Output the (x, y) coordinate of the center of the cell containing the given text.  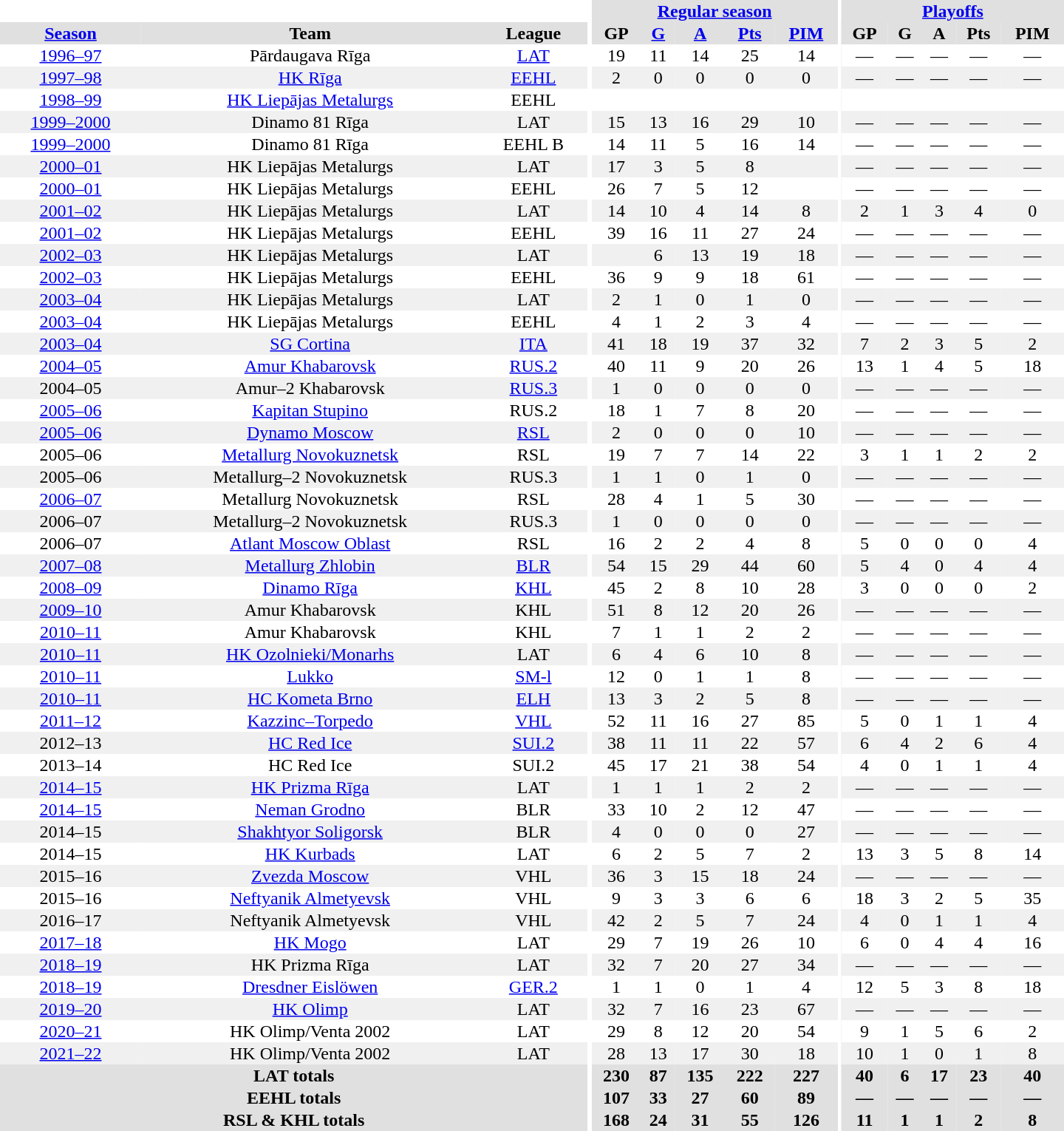
ITA (533, 344)
Amur–2 Khabarovsk (310, 388)
SM-l (533, 676)
2016–17 (71, 920)
2007–08 (71, 565)
230 (616, 1076)
1996–97 (71, 55)
87 (658, 1076)
2008–09 (71, 588)
Atlant Moscow Oblast (310, 543)
37 (749, 344)
SG Cortina (310, 344)
Metallurg Zhlobin (310, 565)
55 (749, 1120)
51 (616, 610)
Lukko (310, 676)
HK Olimp (310, 1009)
Dinamo Rīga (310, 588)
Kazzinc–Torpedo (310, 721)
ELH (533, 699)
GER.2 (533, 987)
135 (700, 1076)
EEHL totals (294, 1098)
Dresdner Eislöwen (310, 987)
67 (805, 1009)
RSL & KHL totals (294, 1120)
HK Kurbads (310, 854)
57 (805, 743)
44 (749, 565)
35 (1032, 898)
1998–99 (71, 100)
Zvezda Moscow (310, 876)
2009–10 (71, 610)
2013–14 (71, 765)
HC Kometa Brno (310, 699)
HK Mogo (310, 942)
222 (749, 1076)
47 (805, 809)
107 (616, 1098)
31 (700, 1120)
Season (71, 33)
21 (700, 765)
Neman Grodno (310, 809)
85 (805, 721)
2017–18 (71, 942)
Playoffs (953, 11)
25 (749, 55)
Kapitan Stupino (310, 410)
39 (616, 233)
2020–21 (71, 1031)
HK Rīga (310, 78)
1997–98 (71, 78)
LAT totals (294, 1076)
League (533, 33)
Regular season (715, 11)
52 (616, 721)
Shakhtyor Soligorsk (310, 832)
41 (616, 344)
42 (616, 920)
34 (805, 965)
89 (805, 1098)
168 (616, 1120)
227 (805, 1076)
Pārdaugava Rīga (310, 55)
EEHL B (533, 144)
Dynamo Moscow (310, 432)
2019–20 (71, 1009)
2011–12 (71, 721)
2021–22 (71, 1053)
2012–13 (71, 743)
HK Ozolnieki/Monarhs (310, 654)
126 (805, 1120)
Team (310, 33)
61 (805, 277)
